Pinpoint the cell where the given text exists, returning its [X, Y] midpoint coordinate. 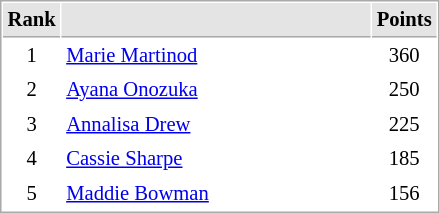
2 [32, 90]
Rank [32, 20]
4 [32, 158]
225 [404, 124]
5 [32, 194]
156 [404, 194]
Ayana Onozuka [216, 90]
360 [404, 56]
Annalisa Drew [216, 124]
Maddie Bowman [216, 194]
Points [404, 20]
Marie Martinod [216, 56]
Cassie Sharpe [216, 158]
1 [32, 56]
3 [32, 124]
250 [404, 90]
185 [404, 158]
